Return the (x, y) coordinate for the center point of the cell that contains the specified text.  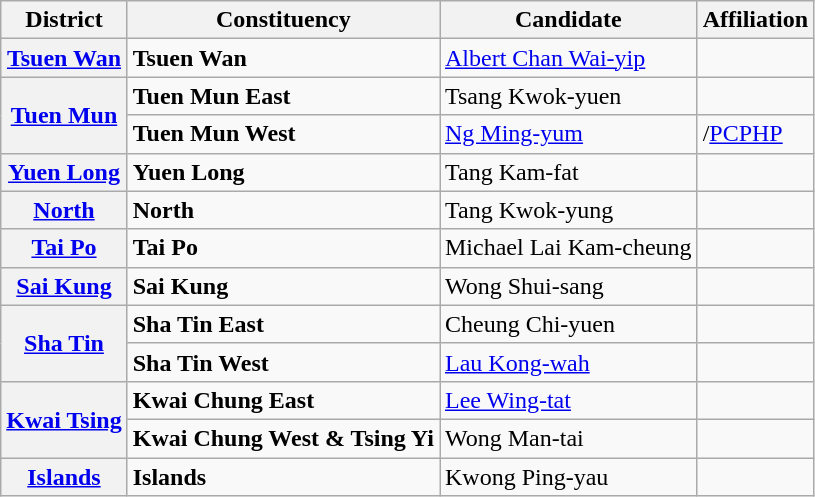
Tsang Kwok-yuen (569, 96)
Tang Kwok-yung (569, 210)
Affiliation (755, 20)
Sha Tin West (283, 362)
Tuen Mun West (283, 134)
Lee Wing-tat (569, 400)
Tuen Mun (64, 115)
Sha Tin East (283, 324)
Tuen Mun East (283, 96)
Wong Shui-sang (569, 286)
Albert Chan Wai-yip (569, 58)
Constituency (283, 20)
Cheung Chi-yuen (569, 324)
Kwai Chung West & Tsing Yi (283, 438)
Kwai Chung East (283, 400)
Lau Kong-wah (569, 362)
Kwong Ping-yau (569, 477)
Michael Lai Kam-cheung (569, 248)
Candidate (569, 20)
Sha Tin (64, 343)
Kwai Tsing (64, 419)
Tang Kam-fat (569, 172)
Wong Man-tai (569, 438)
District (64, 20)
Ng Ming-yum (569, 134)
/PCPHP (755, 134)
